Return [X, Y] of the center of cell containing provided text 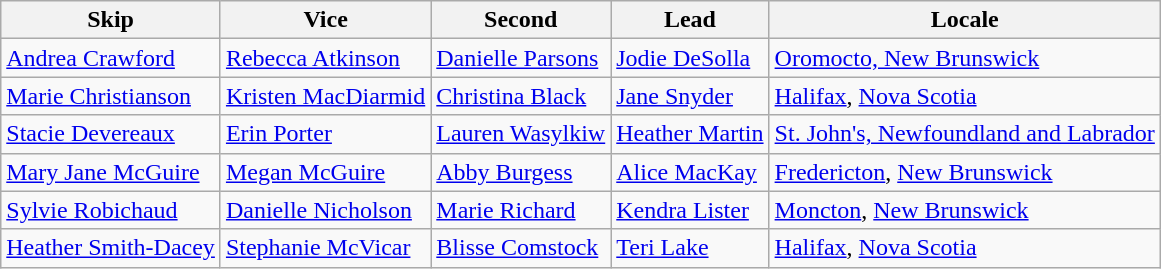
Vice [325, 20]
Sylvie Robichaud [111, 210]
Mary Jane McGuire [111, 172]
Danielle Nicholson [325, 210]
Oromocto, New Brunswick [964, 58]
Heather Smith-Dacey [111, 248]
Erin Porter [325, 134]
Blisse Comstock [521, 248]
Kristen MacDiarmid [325, 96]
Abby Burgess [521, 172]
Moncton, New Brunswick [964, 210]
Marie Christianson [111, 96]
Rebecca Atkinson [325, 58]
Jane Snyder [690, 96]
Locale [964, 20]
Teri Lake [690, 248]
Christina Black [521, 96]
Andrea Crawford [111, 58]
Marie Richard [521, 210]
Lead [690, 20]
Stephanie McVicar [325, 248]
Alice MacKay [690, 172]
Kendra Lister [690, 210]
Heather Martin [690, 134]
Jodie DeSolla [690, 58]
Megan McGuire [325, 172]
Stacie Devereaux [111, 134]
St. John's, Newfoundland and Labrador [964, 134]
Lauren Wasylkiw [521, 134]
Danielle Parsons [521, 58]
Fredericton, New Brunswick [964, 172]
Second [521, 20]
Skip [111, 20]
